Determine the (x, y) coordinate at the center of the cell enclosing the given text.  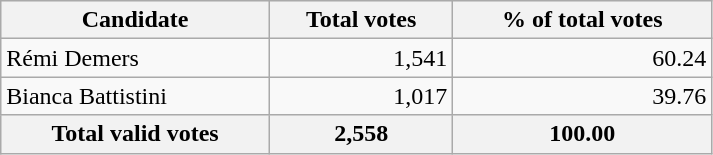
Candidate (136, 20)
Rémi Demers (136, 58)
39.76 (582, 96)
100.00 (582, 134)
% of total votes (582, 20)
60.24 (582, 58)
Total votes (360, 20)
Total valid votes (136, 134)
2,558 (360, 134)
Bianca Battistini (136, 96)
1,017 (360, 96)
1,541 (360, 58)
